Detect which cell encompasses the target text, then output its [x, y] center coordinate. 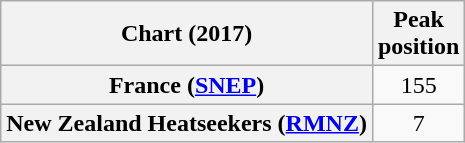
France (SNEP) [187, 85]
155 [418, 85]
Chart (2017) [187, 34]
New Zealand Heatseekers (RMNZ) [187, 123]
Peak position [418, 34]
7 [418, 123]
